Scan for the cell matching the given text and deliver its (x, y) coordinate at center. 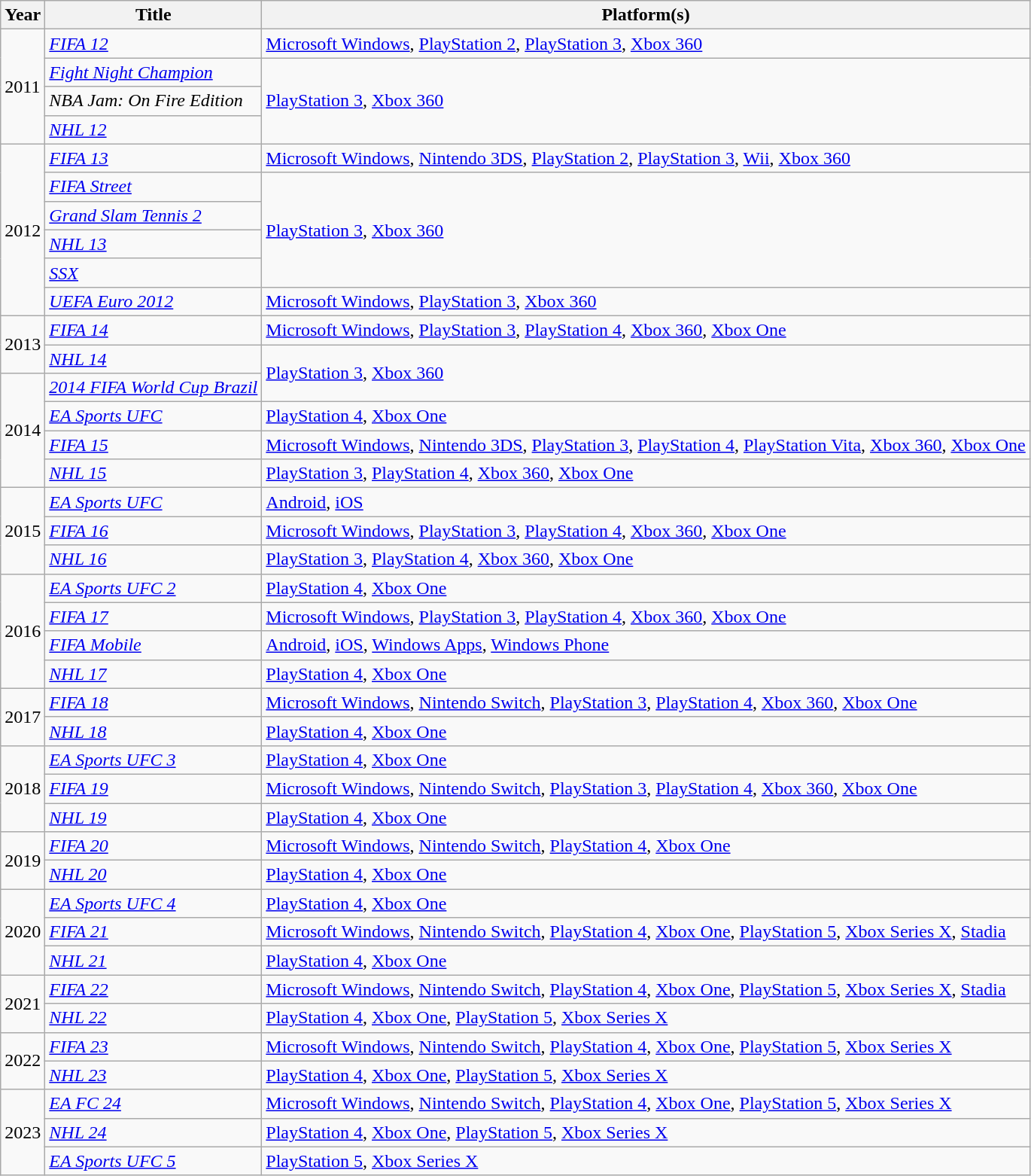
FIFA 20 (154, 846)
FIFA 14 (154, 330)
NHL 18 (154, 731)
NHL 12 (154, 129)
Microsoft Windows, Nintendo 3DS, PlayStation 2, PlayStation 3, Wii, Xbox 360 (646, 158)
2014 FIFA World Cup Brazil (154, 388)
FIFA 17 (154, 617)
NHL 23 (154, 1075)
2021 (23, 1004)
2015 (23, 531)
EA FC 24 (154, 1104)
UEFA Euro 2012 (154, 301)
FIFA Street (154, 187)
EA Sports UFC 3 (154, 760)
Microsoft Windows, Nintendo Switch, PlayStation 4, Xbox One (646, 846)
Grand Slam Tennis 2 (154, 215)
2011 (23, 87)
PlayStation 5, Xbox Series X (646, 1161)
2020 (23, 932)
Year (23, 15)
Platform(s) (646, 15)
FIFA 15 (154, 445)
2012 (23, 230)
EA Sports UFC 2 (154, 588)
Title (154, 15)
FIFA 21 (154, 932)
NHL 16 (154, 559)
NHL 14 (154, 359)
NHL 15 (154, 474)
NHL 20 (154, 875)
NHL 22 (154, 1018)
NHL 24 (154, 1132)
2018 (23, 788)
FIFA 19 (154, 788)
NHL 13 (154, 244)
2019 (23, 861)
FIFA 12 (154, 44)
EA Sports UFC 5 (154, 1161)
Microsoft Windows, PlayStation 3, Xbox 360 (646, 301)
FIFA Mobile (154, 645)
Microsoft Windows, PlayStation 2, PlayStation 3, Xbox 360 (646, 44)
FIFA 23 (154, 1047)
FIFA 16 (154, 531)
EA Sports UFC 4 (154, 903)
NBA Jam: On Fire Edition (154, 101)
FIFA 18 (154, 702)
2014 (23, 431)
FIFA 22 (154, 989)
2017 (23, 717)
Android, iOS (646, 502)
Android, iOS, Windows Apps, Windows Phone (646, 645)
2022 (23, 1061)
2023 (23, 1132)
Fight Night Champion (154, 72)
2016 (23, 631)
SSX (154, 273)
2013 (23, 344)
Microsoft Windows, Nintendo 3DS, PlayStation 3, PlayStation 4, PlayStation Vita, Xbox 360, Xbox One (646, 445)
NHL 19 (154, 817)
NHL 17 (154, 674)
NHL 21 (154, 961)
FIFA 13 (154, 158)
